Pinpoint the cell where the given text exists, returning its (X, Y) midpoint coordinate. 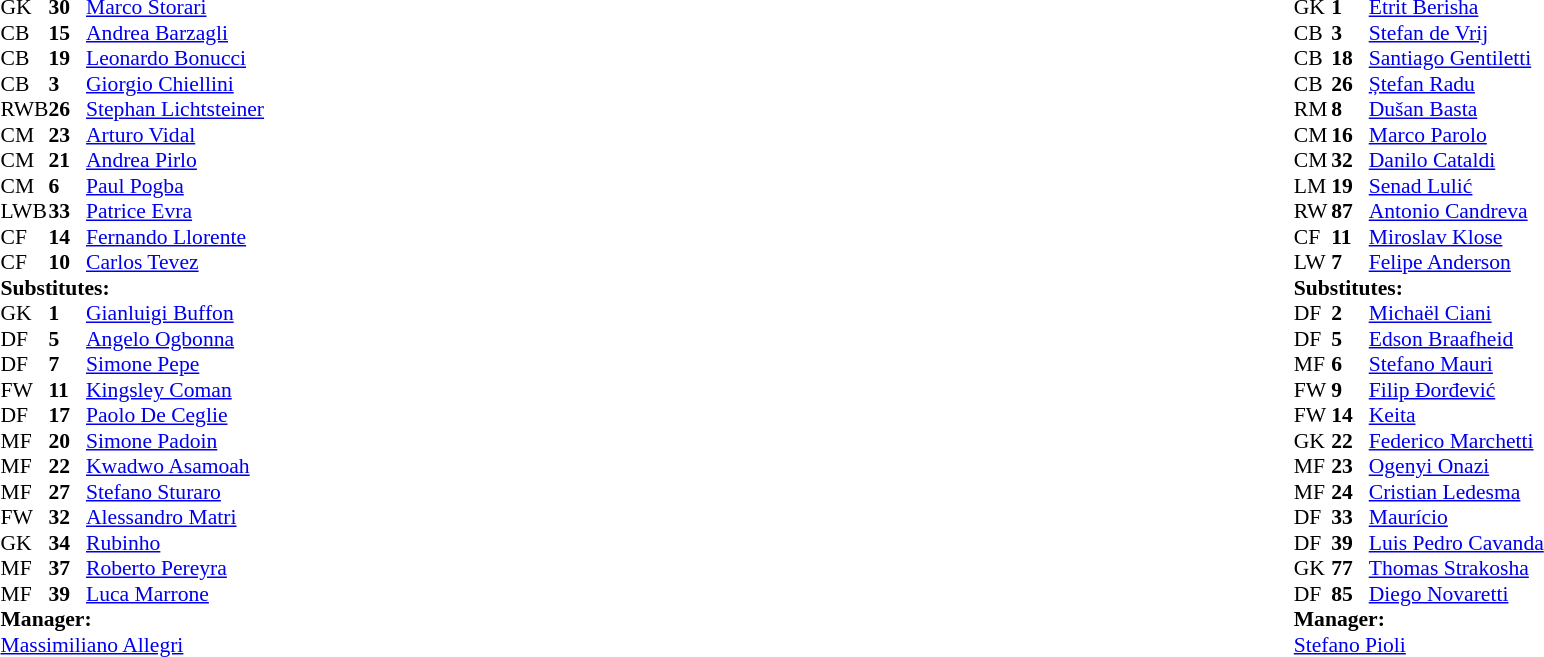
Alessandro Matri (175, 517)
Keita (1456, 415)
Felipe Anderson (1456, 263)
Maurício (1456, 517)
Diego Novaretti (1456, 594)
16 (1350, 135)
Stefano Sturaro (175, 492)
Dušan Basta (1456, 109)
21 (67, 161)
Kwadwo Asamoah (175, 467)
Federico Marchetti (1456, 441)
Stephan Lichtsteiner (175, 109)
Leonardo Bonucci (175, 59)
37 (67, 569)
RM (1313, 109)
LM (1313, 186)
9 (1350, 390)
RW (1313, 211)
Michaël Ciani (1456, 313)
Stefano Mauri (1456, 365)
Santiago Gentiletti (1456, 59)
Filip Đorđević (1456, 390)
Fernando Llorente (175, 237)
27 (67, 492)
17 (67, 415)
Simone Padoin (175, 441)
Cristian Ledesma (1456, 492)
Roberto Pereyra (175, 569)
85 (1350, 594)
Andrea Barzagli (175, 33)
Danilo Cataldi (1456, 161)
Paul Pogba (175, 186)
Stefan de Vrij (1456, 33)
Luis Pedro Cavanda (1456, 543)
LW (1313, 263)
20 (67, 441)
15 (67, 33)
Marco Parolo (1456, 135)
34 (67, 543)
Rubinho (175, 543)
24 (1350, 492)
10 (67, 263)
Ogenyi Onazi (1456, 467)
87 (1350, 211)
Arturo Vidal (175, 135)
Thomas Strakosha (1456, 569)
Carlos Tevez (175, 263)
Angelo Ogbonna (175, 339)
Antonio Candreva (1456, 211)
Patrice Evra (175, 211)
Kingsley Coman (175, 390)
Gianluigi Buffon (175, 313)
Senad Lulić (1456, 186)
2 (1350, 313)
1 (67, 313)
18 (1350, 59)
Luca Marrone (175, 594)
Simone Pepe (175, 365)
Ștefan Radu (1456, 84)
Giorgio Chiellini (175, 84)
LWB (24, 211)
RWB (24, 109)
Miroslav Klose (1456, 237)
77 (1350, 569)
8 (1350, 109)
Paolo De Ceglie (175, 415)
Edson Braafheid (1456, 339)
Andrea Pirlo (175, 161)
